Capture the cell that displays the provided text and extract its (x, y) central coordinate. 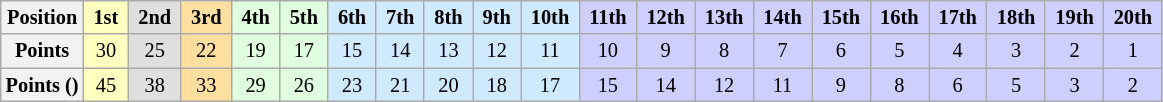
10 (608, 51)
38 (154, 85)
11th (608, 17)
13th (724, 17)
20 (448, 85)
10th (550, 17)
14th (782, 17)
29 (256, 85)
25 (154, 51)
3rd (206, 17)
15th (841, 17)
21 (400, 85)
4 (957, 51)
18th (1016, 17)
13 (448, 51)
9th (497, 17)
4th (256, 17)
Points (42, 51)
18 (497, 85)
Points () (42, 85)
19 (256, 51)
45 (106, 85)
16th (899, 17)
Position (42, 17)
5th (304, 17)
17th (957, 17)
23 (352, 85)
1 (1133, 51)
8th (448, 17)
19th (1074, 17)
7 (782, 51)
22 (206, 51)
7th (400, 17)
20th (1133, 17)
30 (106, 51)
33 (206, 85)
1st (106, 17)
6th (352, 17)
2nd (154, 17)
26 (304, 85)
12th (665, 17)
